Find where the given text appears and provide that cell's center as (X, Y) coordinate. 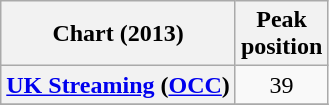
39 (281, 85)
Chart (2013) (118, 34)
UK Streaming (OCC) (118, 85)
Peakposition (281, 34)
